Find where the given text appears and provide that cell's center as [x, y] coordinate. 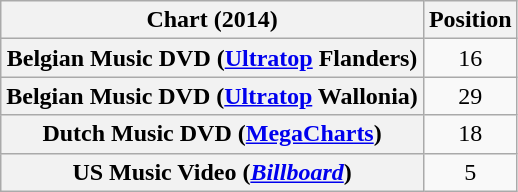
Position [470, 20]
5 [470, 172]
18 [470, 134]
29 [470, 96]
Belgian Music DVD (Ultratop Flanders) [212, 58]
16 [470, 58]
US Music Video (Billboard) [212, 172]
Dutch Music DVD (MegaCharts) [212, 134]
Belgian Music DVD (Ultratop Wallonia) [212, 96]
Chart (2014) [212, 20]
